Find where the given text appears and provide that cell's center as [x, y] coordinate. 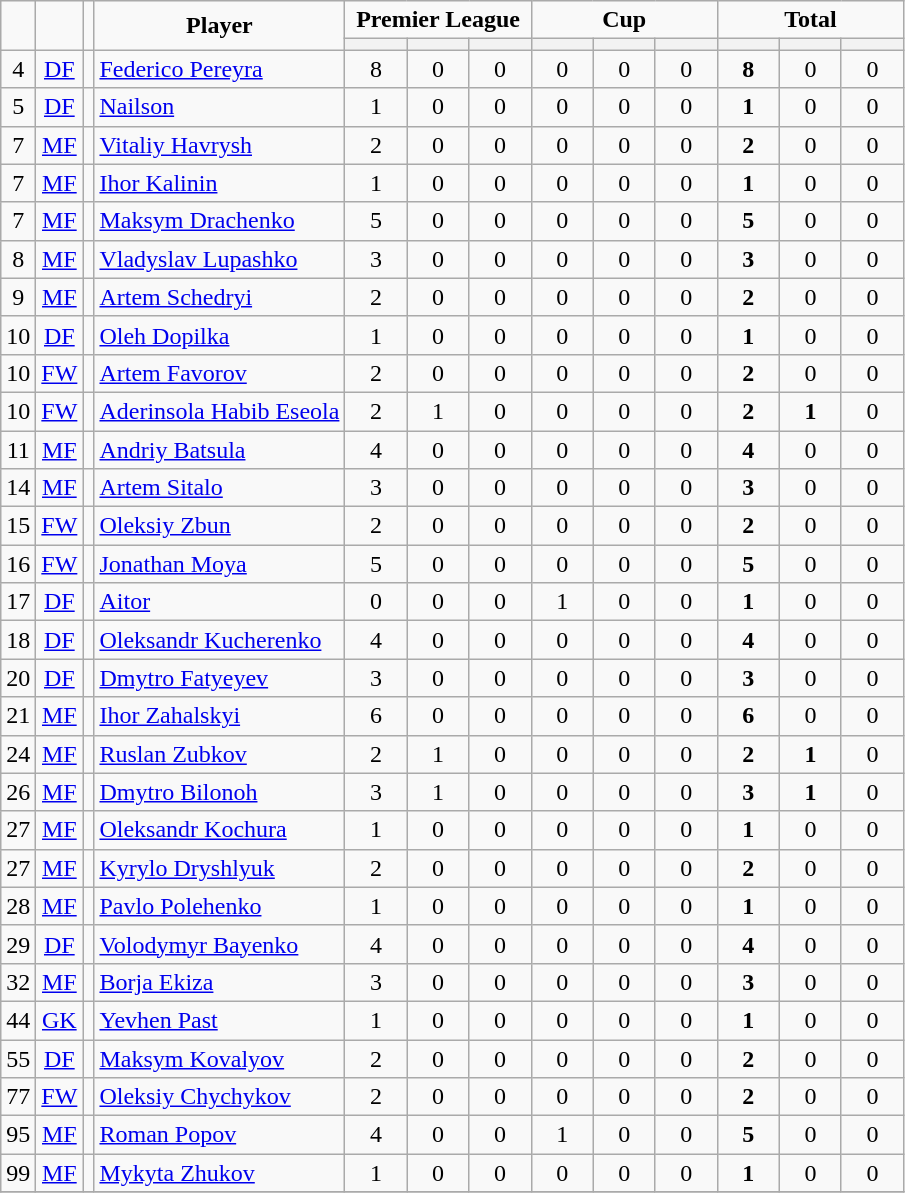
Jonathan Moya [220, 564]
Cup [624, 20]
Player [220, 26]
Aderinsola Habib Eseola [220, 411]
Ruslan Zubkov [220, 754]
26 [18, 792]
9 [18, 297]
Oleh Dopilka [220, 335]
Mykyta Zhukov [220, 1173]
Andriy Batsula [220, 449]
Volodymyr Bayenko [220, 944]
99 [18, 1173]
95 [18, 1135]
Pavlo Polehenko [220, 906]
Vitaliy Havrysh [220, 145]
Artem Schedryi [220, 297]
GK [60, 1020]
Nailson [220, 107]
Maksym Kovalyov [220, 1059]
55 [18, 1059]
44 [18, 1020]
77 [18, 1097]
11 [18, 449]
Artem Sitalo [220, 488]
14 [18, 488]
Dmytro Fatyeyev [220, 678]
Oleksandr Kucherenko [220, 640]
Kyrylo Dryshlyuk [220, 868]
Artem Favorov [220, 373]
Total [810, 20]
16 [18, 564]
Oleksiy Zbun [220, 526]
Oleksiy Chychykov [220, 1097]
18 [18, 640]
Yevhen Past [220, 1020]
32 [18, 982]
Maksym Drachenko [220, 221]
17 [18, 602]
20 [18, 678]
Federico Pereyra [220, 69]
Premier League [438, 20]
15 [18, 526]
Borja Ekiza [220, 982]
28 [18, 906]
Ihor Kalinin [220, 183]
Ihor Zahalskyi [220, 716]
29 [18, 944]
Dmytro Bilonoh [220, 792]
Aitor [220, 602]
Oleksandr Kochura [220, 830]
Vladyslav Lupashko [220, 259]
21 [18, 716]
Roman Popov [220, 1135]
24 [18, 754]
